Search for the cell housing the specified text and yield its (x, y) center coordinate. 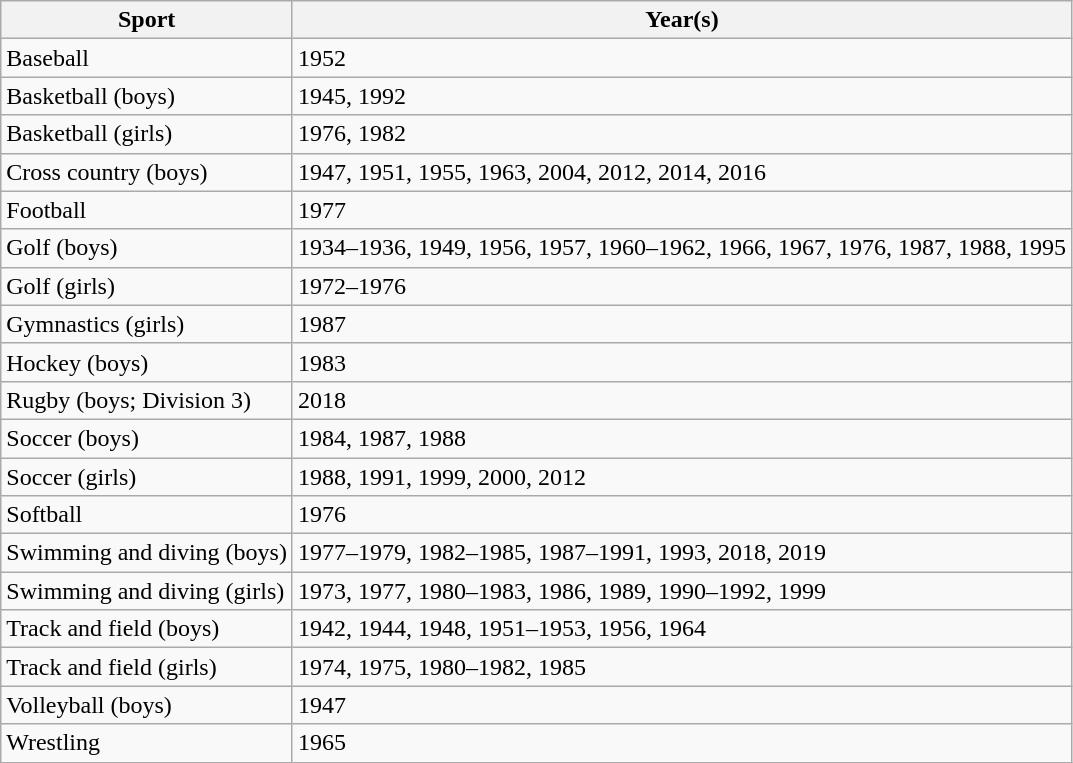
Football (147, 210)
1976, 1982 (682, 134)
1934–1936, 1949, 1956, 1957, 1960–1962, 1966, 1967, 1976, 1987, 1988, 1995 (682, 248)
Volleyball (boys) (147, 705)
1974, 1975, 1980–1982, 1985 (682, 667)
Baseball (147, 58)
1942, 1944, 1948, 1951–1953, 1956, 1964 (682, 629)
Cross country (boys) (147, 172)
Wrestling (147, 743)
1947 (682, 705)
1947, 1951, 1955, 1963, 2004, 2012, 2014, 2016 (682, 172)
Basketball (boys) (147, 96)
1973, 1977, 1980–1983, 1986, 1989, 1990–1992, 1999 (682, 591)
Track and field (girls) (147, 667)
1976 (682, 515)
Softball (147, 515)
Sport (147, 20)
Swimming and diving (girls) (147, 591)
2018 (682, 400)
Gymnastics (girls) (147, 324)
1965 (682, 743)
Track and field (boys) (147, 629)
Basketball (girls) (147, 134)
Swimming and diving (boys) (147, 553)
1984, 1987, 1988 (682, 438)
Golf (boys) (147, 248)
1988, 1991, 1999, 2000, 2012 (682, 477)
1977 (682, 210)
Soccer (boys) (147, 438)
1983 (682, 362)
1987 (682, 324)
Year(s) (682, 20)
1977–1979, 1982–1985, 1987–1991, 1993, 2018, 2019 (682, 553)
Golf (girls) (147, 286)
1972–1976 (682, 286)
1952 (682, 58)
1945, 1992 (682, 96)
Rugby (boys; Division 3) (147, 400)
Hockey (boys) (147, 362)
Soccer (girls) (147, 477)
